Detect which cell encompasses the target text, then output its [X, Y] center coordinate. 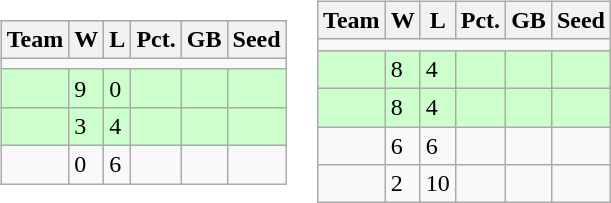
3 [86, 126]
2 [402, 184]
9 [86, 88]
10 [438, 184]
